Determine the [X, Y] coordinate at the center of the cell enclosing the given text.  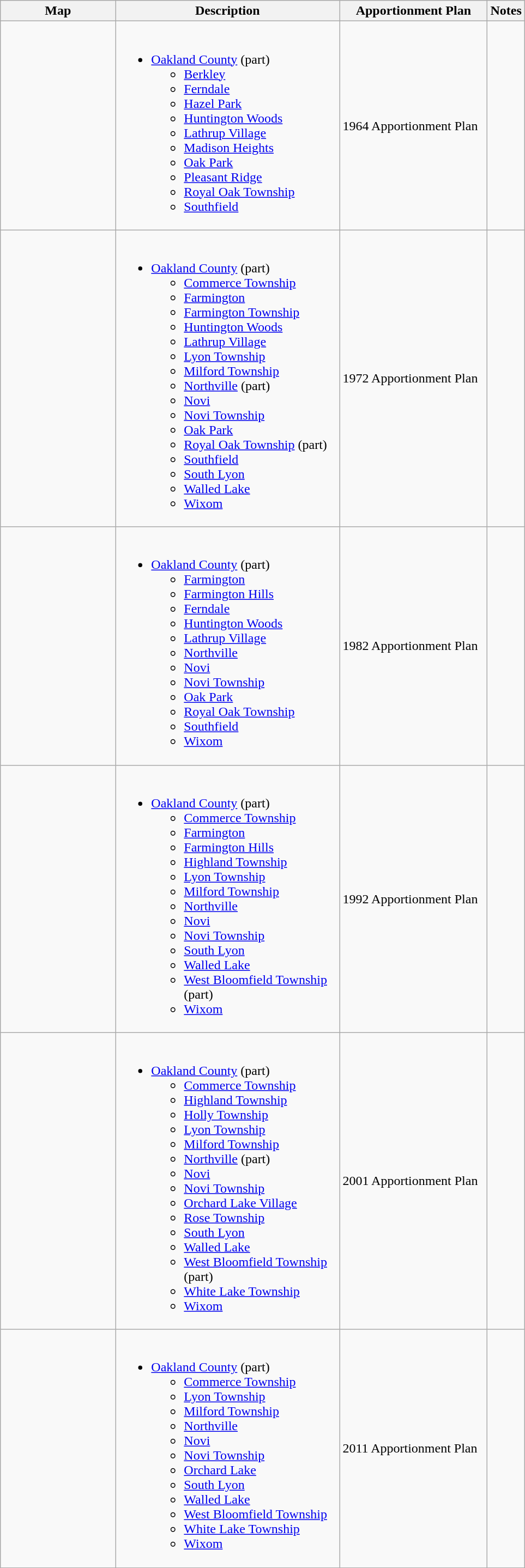
Map [58, 11]
Oakland County (part)BerkleyFerndaleHazel ParkHuntington WoodsLathrup VillageMadison HeightsOak ParkPleasant RidgeRoyal Oak TownshipSouthfield [228, 125]
1982 Apportionment Plan [413, 646]
1964 Apportionment Plan [413, 125]
Apportionment Plan [413, 11]
1972 Apportionment Plan [413, 378]
2001 Apportionment Plan [413, 1181]
Description [228, 11]
Notes [506, 11]
2011 Apportionment Plan [413, 1448]
1992 Apportionment Plan [413, 899]
